Output the [X, Y] coordinate of the center of the cell containing the given text.  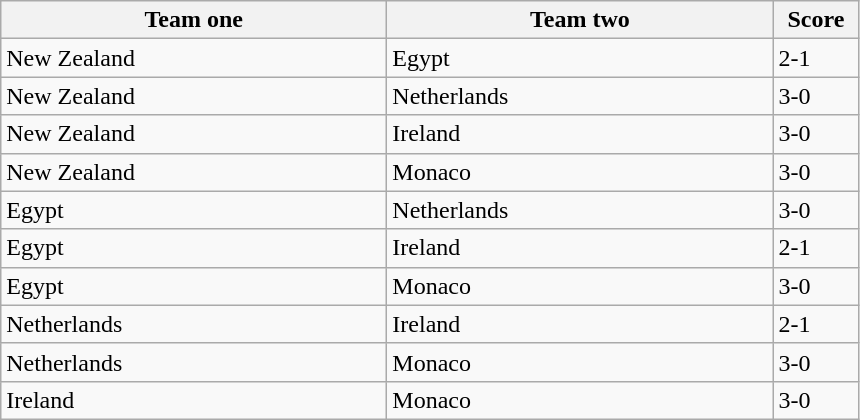
Team two [580, 20]
Team one [194, 20]
Score [816, 20]
